Output the (X, Y) coordinate of the center of the cell containing the given text.  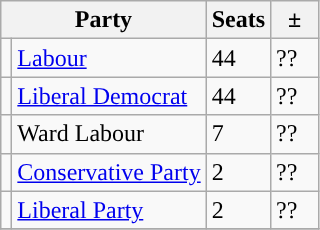
Ward Labour (109, 134)
Conservative Party (109, 172)
Liberal Democrat (109, 96)
7 (238, 134)
Party (104, 20)
Seats (238, 20)
± (295, 20)
Labour (109, 58)
Liberal Party (109, 210)
